Provide the (x, y) coordinate of the cell's center where the given text is located.  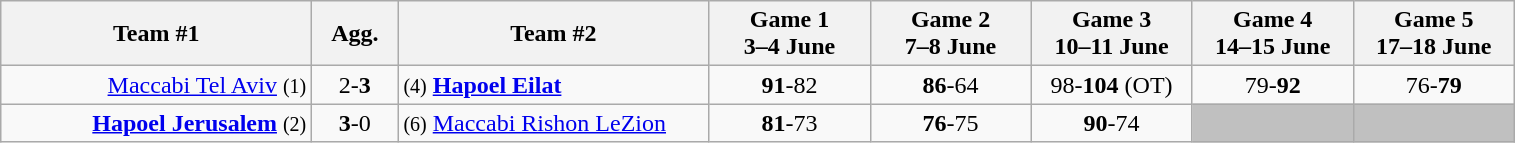
90-74 (1112, 123)
86-64 (950, 85)
(6) Maccabi Rishon LeZion (554, 123)
Game 517–18 June (1434, 34)
76-75 (950, 123)
Game 310–11 June (1112, 34)
91-82 (790, 85)
Game 414–15 June (1272, 34)
79-92 (1272, 85)
98-104 (OT) (1112, 85)
2-3 (355, 85)
(4) Hapoel Eilat (554, 85)
Agg. (355, 34)
Game 27–8 June (950, 34)
3-0 (355, 123)
Team #1 (156, 34)
Team #2 (554, 34)
76-79 (1434, 85)
Hapoel Jerusalem (2) (156, 123)
Game 13–4 June (790, 34)
81-73 (790, 123)
Maccabi Tel Aviv (1) (156, 85)
